Search for the cell housing the specified text and yield its [X, Y] center coordinate. 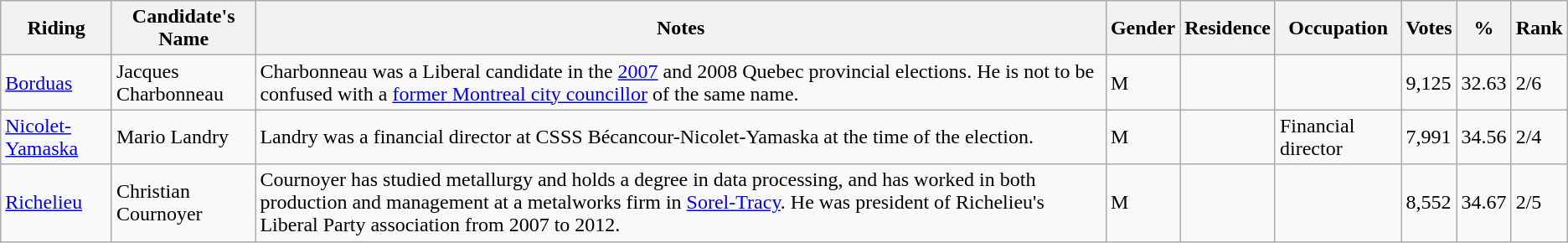
2/4 [1540, 137]
Jacques Charbonneau [183, 82]
Financial director [1338, 137]
Mario Landry [183, 137]
32.63 [1484, 82]
7,991 [1429, 137]
34.56 [1484, 137]
Nicolet-Yamaska [57, 137]
Riding [57, 28]
Occupation [1338, 28]
Votes [1429, 28]
8,552 [1429, 203]
9,125 [1429, 82]
Borduas [57, 82]
Richelieu [57, 203]
Rank [1540, 28]
Christian Cournoyer [183, 203]
Landry was a financial director at CSSS Bécancour-Nicolet-Yamaska at the time of the election. [680, 137]
% [1484, 28]
Residence [1228, 28]
Gender [1142, 28]
Candidate's Name [183, 28]
2/5 [1540, 203]
34.67 [1484, 203]
2/6 [1540, 82]
Notes [680, 28]
